Return (x, y) of the center of cell containing provided text 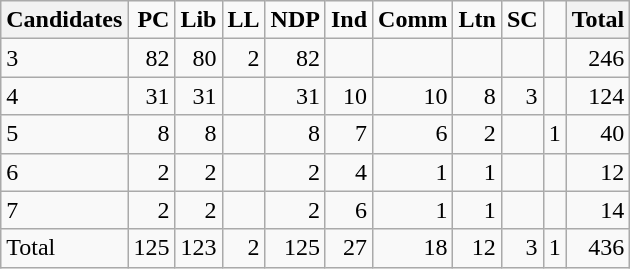
436 (598, 248)
SC (522, 20)
123 (198, 248)
27 (348, 248)
Candidates (64, 20)
40 (598, 134)
124 (598, 96)
Ind (348, 20)
246 (598, 58)
Lib (198, 20)
14 (598, 210)
Ltn (477, 20)
NDP (295, 20)
LL (244, 20)
Comm (413, 20)
18 (413, 248)
5 (64, 134)
PC (152, 20)
80 (198, 58)
